Detect which cell encompasses the target text, then output its (x, y) center coordinate. 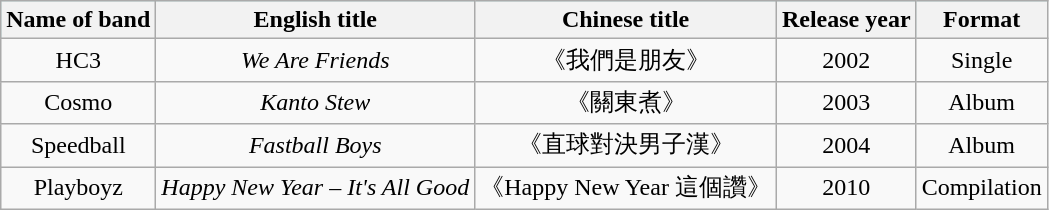
《Happy New Year 這個讚》 (626, 188)
Fastball Boys (316, 146)
Cosmo (78, 102)
Speedball (78, 146)
Happy New Year – It's All Good (316, 188)
English title (316, 20)
Format (982, 20)
Release year (846, 20)
《我們是朋友》 (626, 60)
Name of band (78, 20)
Compilation (982, 188)
Chinese title (626, 20)
《直球對決男子漢》 (626, 146)
Playboyz (78, 188)
Kanto Stew (316, 102)
Single (982, 60)
HC3 (78, 60)
2010 (846, 188)
2004 (846, 146)
We Are Friends (316, 60)
《關東煮》 (626, 102)
2003 (846, 102)
2002 (846, 60)
